Find where the given text appears and provide that cell's center as [x, y] coordinate. 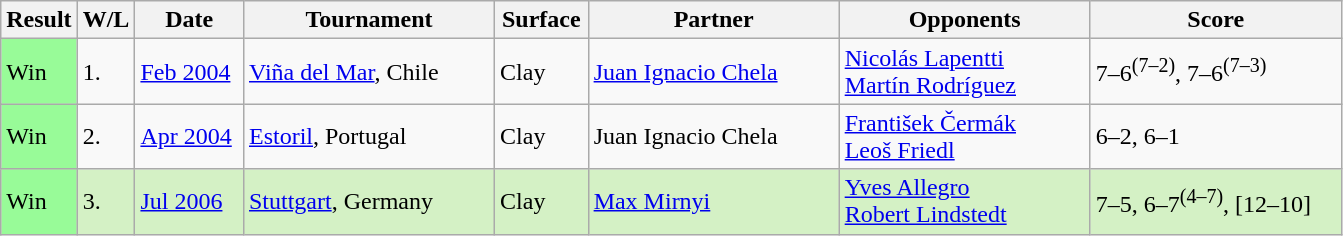
Score [1216, 20]
Estoril, Portugal [368, 136]
1. [106, 72]
Surface [542, 20]
7–6(7–2), 7–6(7–3) [1216, 72]
Nicolás Lapentti Martín Rodríguez [964, 72]
Date [190, 20]
3. [106, 202]
W/L [106, 20]
Yves Allegro Robert Lindstedt [964, 202]
Feb 2004 [190, 72]
Opponents [964, 20]
Tournament [368, 20]
7–5, 6–7(4–7), [12–10] [1216, 202]
6–2, 6–1 [1216, 136]
Jul 2006 [190, 202]
Apr 2004 [190, 136]
Partner [714, 20]
Stuttgart, Germany [368, 202]
2. [106, 136]
Result [39, 20]
Max Mirnyi [714, 202]
Viña del Mar, Chile [368, 72]
František Čermák Leoš Friedl [964, 136]
